Identify which cell holds the provided text, then report its [X, Y] central coordinate. 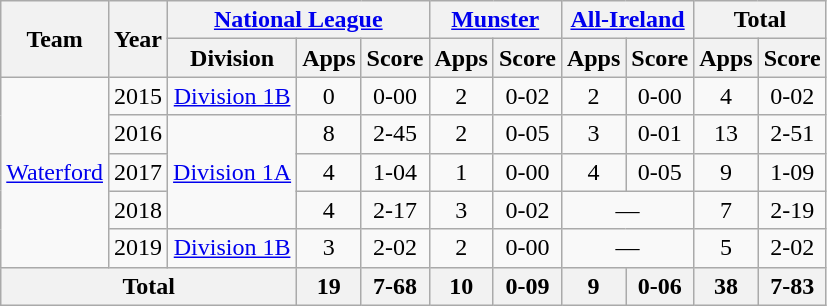
0-01 [660, 134]
National League [298, 20]
19 [329, 286]
2016 [138, 134]
Team [55, 39]
13 [726, 134]
1-09 [792, 172]
Division [232, 58]
Year [138, 39]
7-83 [792, 286]
38 [726, 286]
8 [329, 134]
2-17 [395, 210]
2-51 [792, 134]
2-45 [395, 134]
0 [329, 96]
Division 1A [232, 172]
0-09 [527, 286]
1-04 [395, 172]
2-19 [792, 210]
All-Ireland [627, 20]
Waterford [55, 172]
1 [461, 172]
0-06 [660, 286]
7-68 [395, 286]
2019 [138, 248]
2015 [138, 96]
5 [726, 248]
2017 [138, 172]
10 [461, 286]
2018 [138, 210]
Munster [495, 20]
7 [726, 210]
